Determine the [x, y] coordinate at the center of the cell enclosing the given text.  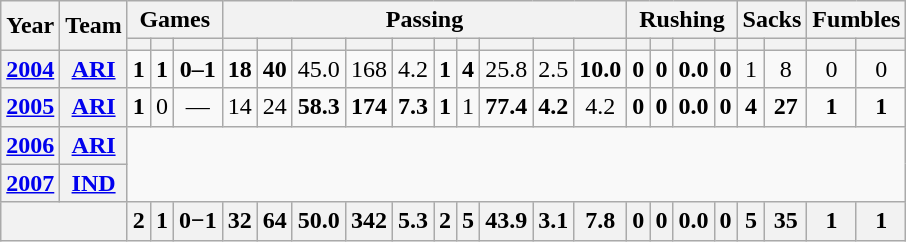
174 [368, 107]
2007 [30, 183]
8 [786, 69]
10.0 [600, 69]
64 [274, 221]
50.0 [318, 221]
45.0 [318, 69]
Games [174, 20]
Rushing [682, 20]
7.3 [412, 107]
3.1 [554, 221]
40 [274, 69]
58.3 [318, 107]
18 [240, 69]
— [198, 107]
342 [368, 221]
27 [786, 107]
168 [368, 69]
IND [94, 183]
Year [30, 26]
43.9 [506, 221]
2005 [30, 107]
Passing [424, 20]
35 [786, 221]
2004 [30, 69]
0−1 [198, 221]
24 [274, 107]
25.8 [506, 69]
2006 [30, 145]
Sacks [772, 20]
32 [240, 221]
Team [94, 26]
5.3 [412, 221]
2.5 [554, 69]
7.8 [600, 221]
Fumbles [856, 20]
77.4 [506, 107]
14 [240, 107]
0–1 [198, 69]
